Scan for the cell matching the given text and deliver its (X, Y) coordinate at center. 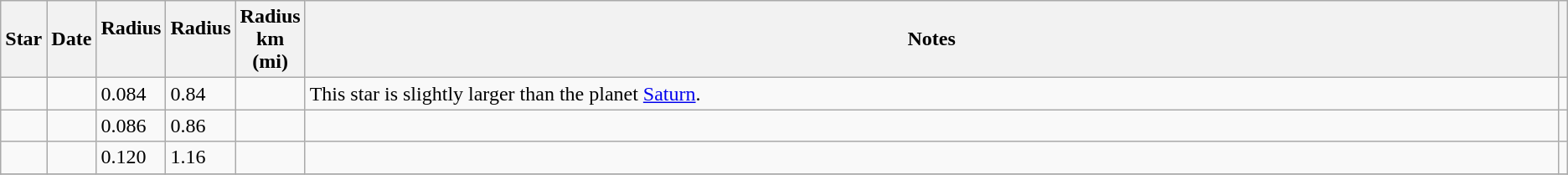
Star (23, 39)
This star is slightly larger than the planet Saturn. (931, 94)
0.86 (201, 126)
1.16 (201, 157)
0.120 (131, 157)
Date (72, 39)
Radiuskm(mi) (270, 39)
0.086 (131, 126)
Notes (931, 39)
0.084 (131, 94)
0.84 (201, 94)
